Provide the [X, Y] coordinate of the cell's center where the given text is located.  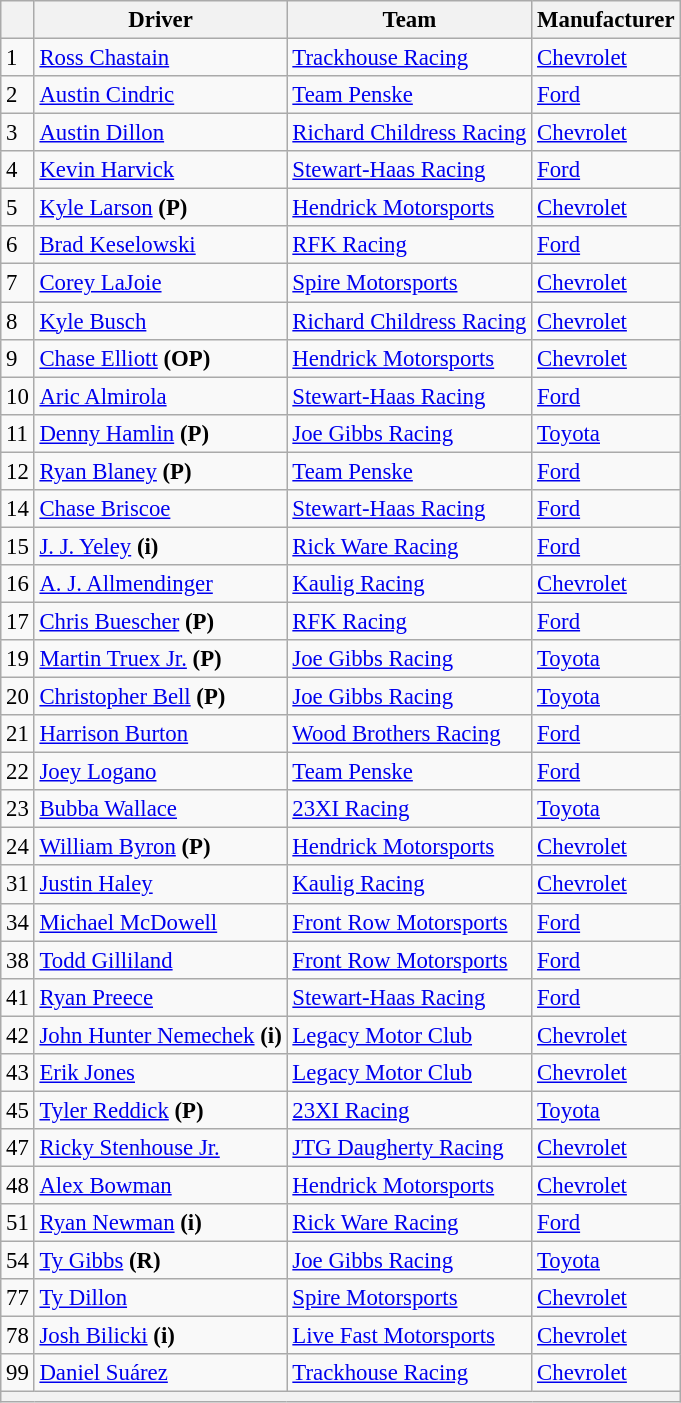
Ricky Stenhouse Jr. [160, 1148]
Chase Briscoe [160, 509]
Chris Buescher (P) [160, 621]
Denny Hamlin (P) [160, 433]
31 [18, 885]
Michael McDowell [160, 922]
John Hunter Nemechek (i) [160, 1035]
47 [18, 1148]
4 [18, 170]
16 [18, 584]
17 [18, 621]
3 [18, 133]
21 [18, 734]
Kevin Harvick [160, 170]
Bubba Wallace [160, 809]
Corey LaJoie [160, 283]
Ryan Preece [160, 997]
Ty Gibbs (R) [160, 1261]
Ty Dillon [160, 1298]
20 [18, 697]
48 [18, 1185]
8 [18, 321]
2 [18, 95]
78 [18, 1336]
JTG Daugherty Racing [410, 1148]
Kyle Larson (P) [160, 208]
42 [18, 1035]
5 [18, 208]
Aric Almirola [160, 396]
15 [18, 546]
Team [410, 20]
12 [18, 471]
Martin Truex Jr. (P) [160, 659]
Live Fast Motorsports [410, 1336]
Tyler Reddick (P) [160, 1110]
51 [18, 1223]
Harrison Burton [160, 734]
Alex Bowman [160, 1185]
J. J. Yeley (i) [160, 546]
41 [18, 997]
Christopher Bell (P) [160, 697]
34 [18, 922]
Kyle Busch [160, 321]
14 [18, 509]
Wood Brothers Racing [410, 734]
Ryan Newman (i) [160, 1223]
Ross Chastain [160, 58]
Driver [160, 20]
45 [18, 1110]
Todd Gilliland [160, 960]
Chase Elliott (OP) [160, 358]
43 [18, 1073]
38 [18, 960]
Austin Cindric [160, 95]
Manufacturer [606, 20]
11 [18, 433]
10 [18, 396]
Josh Bilicki (i) [160, 1336]
7 [18, 283]
99 [18, 1373]
William Byron (P) [160, 847]
77 [18, 1298]
A. J. Allmendinger [160, 584]
9 [18, 358]
6 [18, 245]
19 [18, 659]
54 [18, 1261]
Brad Keselowski [160, 245]
1 [18, 58]
Austin Dillon [160, 133]
Justin Haley [160, 885]
22 [18, 772]
Erik Jones [160, 1073]
Joey Logano [160, 772]
24 [18, 847]
Ryan Blaney (P) [160, 471]
Daniel Suárez [160, 1373]
23 [18, 809]
